Pinpoint the cell where the given text exists, returning its (X, Y) midpoint coordinate. 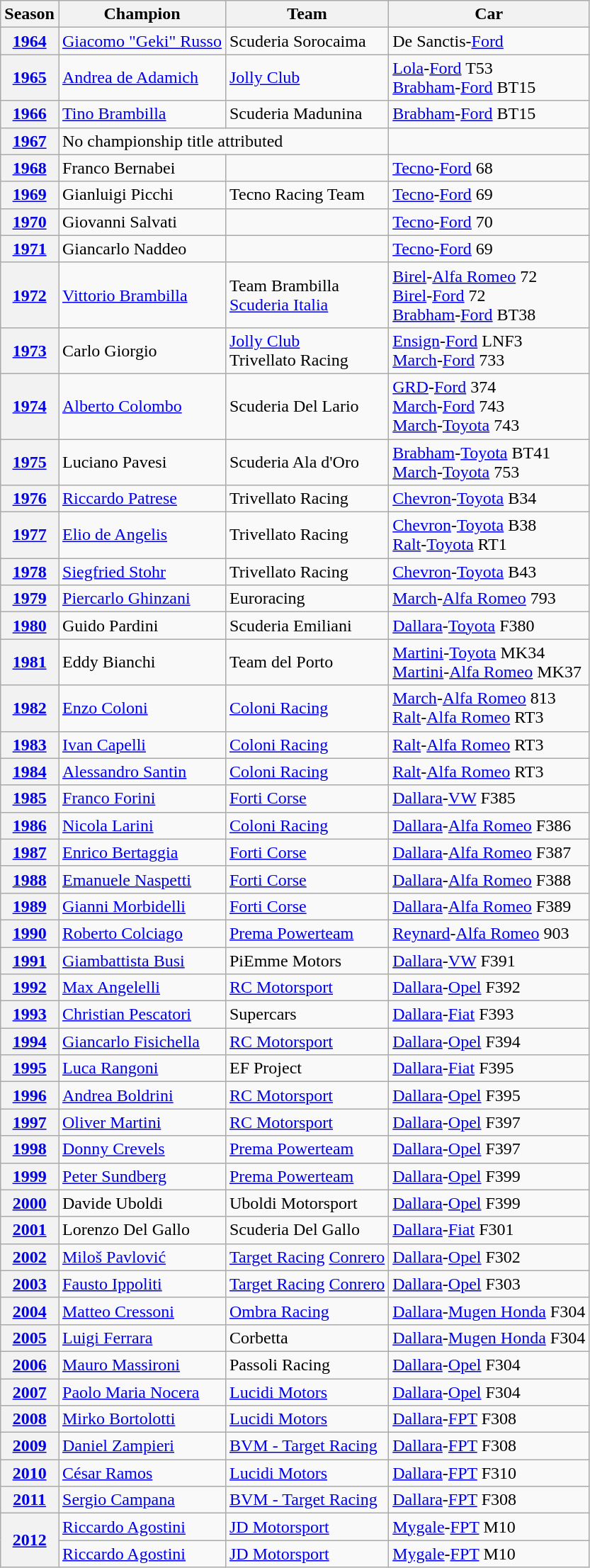
Scuderia Emiliani (307, 626)
Eddy Bianchi (142, 662)
Mirko Bortolotti (142, 1419)
Ombra Racing (307, 1311)
1974 (30, 406)
Dallara-Alfa Romeo F389 (489, 906)
EF Project (307, 1068)
Miloš Pavlović (142, 1257)
2001 (30, 1230)
Tino Brambilla (142, 114)
Jolly Club (307, 78)
1993 (30, 1015)
1971 (30, 249)
Chevron-Toyota B34 (489, 499)
1977 (30, 536)
2007 (30, 1392)
Lorenzo Del Gallo (142, 1230)
1967 (30, 141)
1991 (30, 960)
Alessandro Santin (142, 772)
1983 (30, 745)
2010 (30, 1473)
Brabham-Toyota BT41March-Toyota 753 (489, 462)
Season (30, 14)
2011 (30, 1500)
Guido Pardini (142, 626)
1992 (30, 988)
2008 (30, 1419)
Franco Bernabei (142, 168)
Scuderia Sorocaima (307, 41)
Dallara-Opel F394 (489, 1042)
Emanuele Naspetti (142, 879)
PiEmme Motors (307, 960)
Birel-Alfa Romeo 72Birel-Ford 72Brabham-Ford BT38 (489, 295)
Alberto Colombo (142, 406)
1978 (30, 572)
Jolly ClubTrivellato Racing (307, 350)
Gianni Morbidelli (142, 906)
Franco Forini (142, 799)
Supercars (307, 1015)
1997 (30, 1122)
Scuderia Del Gallo (307, 1230)
Brabham-Ford BT15 (489, 114)
Dallara-Opel F395 (489, 1095)
Andrea de Adamich (142, 78)
Elio de Angelis (142, 536)
De Sanctis-Ford (489, 41)
Donny Crevels (142, 1149)
Ivan Capelli (142, 745)
1984 (30, 772)
Dallara-Alfa Romeo F388 (489, 879)
Enrico Bertaggia (142, 852)
Dallara-FPT F310 (489, 1473)
1990 (30, 933)
Euroracing (307, 599)
Dallara-Fiat F393 (489, 1015)
Dallara-VW F391 (489, 960)
2000 (30, 1203)
Dallara-Opel F302 (489, 1257)
March-Alfa Romeo 813Ralt-Alfa Romeo RT3 (489, 709)
1995 (30, 1068)
Giancarlo Fisichella (142, 1042)
1988 (30, 879)
Team (307, 14)
1979 (30, 599)
Dallara-Alfa Romeo F387 (489, 852)
Luciano Pavesi (142, 462)
Scuderia Ala d'Oro (307, 462)
Dallara-Fiat F301 (489, 1230)
1981 (30, 662)
Piercarlo Ghinzani (142, 599)
1969 (30, 195)
Lola-Ford T53Brabham-Ford BT15 (489, 78)
2002 (30, 1257)
Team del Porto (307, 662)
Dallara-VW F385 (489, 799)
Sergio Campana (142, 1500)
Daniel Zampieri (142, 1446)
2012 (30, 1540)
1980 (30, 626)
Andrea Boldrini (142, 1095)
1968 (30, 168)
1973 (30, 350)
Ensign-Ford LNF3March-Ford 733 (489, 350)
Davide Uboldi (142, 1203)
Dallara-Opel F303 (489, 1284)
Uboldi Motorsport (307, 1203)
Corbetta (307, 1338)
Giambattista Busi (142, 960)
Giancarlo Naddeo (142, 249)
Martini-Toyota MK34Martini-Alfa Romeo MK37 (489, 662)
Chevron-Toyota B38Ralt-Toyota RT1 (489, 536)
1965 (30, 78)
Giovanni Salvati (142, 222)
1987 (30, 852)
1985 (30, 799)
Giacomo "Geki" Russo (142, 41)
March-Alfa Romeo 793 (489, 599)
Riccardo Patrese (142, 499)
Dallara-Opel F392 (489, 988)
Mauro Massironi (142, 1365)
1964 (30, 41)
Chevron-Toyota B43 (489, 572)
1982 (30, 709)
Tecno Racing Team (307, 195)
Champion (142, 14)
2009 (30, 1446)
Dallara-Fiat F395 (489, 1068)
Luigi Ferrara (142, 1338)
Vittorio Brambilla (142, 295)
Dallara-Alfa Romeo F386 (489, 825)
Paolo Maria Nocera (142, 1392)
1966 (30, 114)
No championship title attributed (223, 141)
Carlo Giorgio (142, 350)
Roberto Colciago (142, 933)
Fausto Ippoliti (142, 1284)
1998 (30, 1149)
2006 (30, 1365)
Christian Pescatori (142, 1015)
Dallara-Toyota F380 (489, 626)
Nicola Larini (142, 825)
Max Angelelli (142, 988)
2004 (30, 1311)
1976 (30, 499)
1994 (30, 1042)
Matteo Cressoni (142, 1311)
GRD-Ford 374March-Ford 743March-Toyota 743 (489, 406)
2005 (30, 1338)
1970 (30, 222)
2003 (30, 1284)
Oliver Martini (142, 1122)
1975 (30, 462)
Peter Sundberg (142, 1176)
Scuderia Madunina (307, 114)
1986 (30, 825)
Team BrambillaScuderia Italia (307, 295)
César Ramos (142, 1473)
Siegfried Stohr (142, 572)
Passoli Racing (307, 1365)
Reynard-Alfa Romeo 903 (489, 933)
Luca Rangoni (142, 1068)
Scuderia Del Lario (307, 406)
1972 (30, 295)
Gianluigi Picchi (142, 195)
Car (489, 14)
Tecno-Ford 68 (489, 168)
Enzo Coloni (142, 709)
1996 (30, 1095)
1999 (30, 1176)
1989 (30, 906)
Tecno-Ford 70 (489, 222)
